For the text-containing cell, return its midpoint in [x, y] coordinate format. 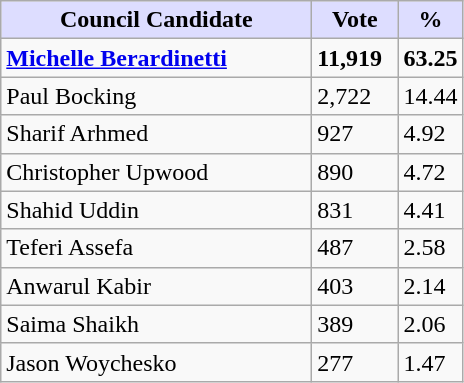
1.47 [430, 362]
2.06 [430, 324]
Saima Shaikh [156, 324]
2.58 [430, 248]
Michelle Berardinetti [156, 58]
Teferi Assefa [156, 248]
63.25 [430, 58]
Council Candidate [156, 20]
Shahid Uddin [156, 210]
4.41 [430, 210]
Jason Woychesko [156, 362]
831 [355, 210]
2.14 [430, 286]
403 [355, 286]
927 [355, 134]
389 [355, 324]
890 [355, 172]
4.92 [430, 134]
Vote [355, 20]
14.44 [430, 96]
Anwarul Kabir [156, 286]
% [430, 20]
Paul Bocking [156, 96]
2,722 [355, 96]
Christopher Upwood [156, 172]
487 [355, 248]
Sharif Arhmed [156, 134]
277 [355, 362]
4.72 [430, 172]
11,919 [355, 58]
